Provide the (X, Y) coordinate of the cell's center where the given text is located.  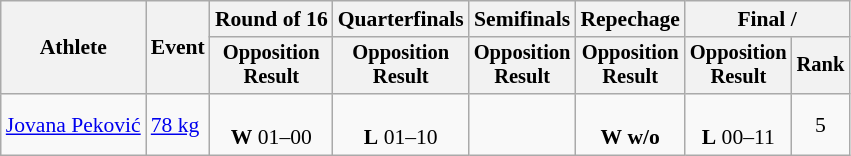
Final / (767, 19)
L 00–11 (738, 124)
Jovana Peković (74, 124)
L 01–10 (401, 124)
Event (178, 48)
W 01–00 (272, 124)
Semifinals (522, 19)
Repechage (630, 19)
Athlete (74, 48)
Quarterfinals (401, 19)
Rank (821, 66)
5 (821, 124)
W w/o (630, 124)
Round of 16 (272, 19)
78 kg (178, 124)
